Identify which cell holds the provided text, then report its (x, y) central coordinate. 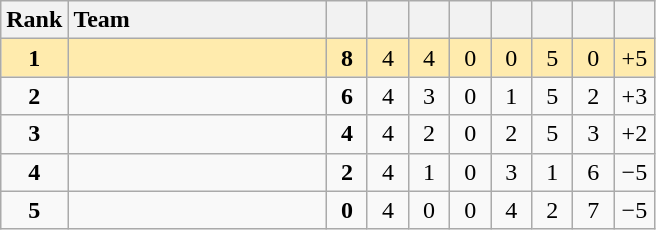
8 (346, 58)
Rank (34, 20)
Team (198, 20)
+5 (634, 58)
7 (594, 210)
+3 (634, 96)
+2 (634, 134)
